Find where the given text appears and provide that cell's center as [X, Y] coordinate. 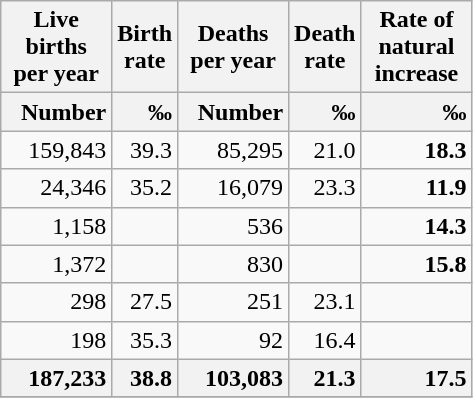
1,372 [56, 264]
39.3 [145, 150]
198 [56, 340]
536 [234, 226]
27.5 [145, 302]
17.5 [416, 378]
24,346 [56, 188]
23.3 [325, 188]
830 [234, 264]
23.1 [325, 302]
11.9 [416, 188]
Deaths per year [234, 47]
18.3 [416, 150]
Birth rate [145, 47]
14.3 [416, 226]
298 [56, 302]
35.3 [145, 340]
251 [234, 302]
85,295 [234, 150]
103,083 [234, 378]
Death rate [325, 47]
35.2 [145, 188]
92 [234, 340]
159,843 [56, 150]
15.8 [416, 264]
16,079 [234, 188]
187,233 [56, 378]
1,158 [56, 226]
38.8 [145, 378]
21.3 [325, 378]
Rate of natural increase [416, 47]
16.4 [325, 340]
21.0 [325, 150]
Live births per year [56, 47]
